For the text-containing cell, return its midpoint in (X, Y) coordinate format. 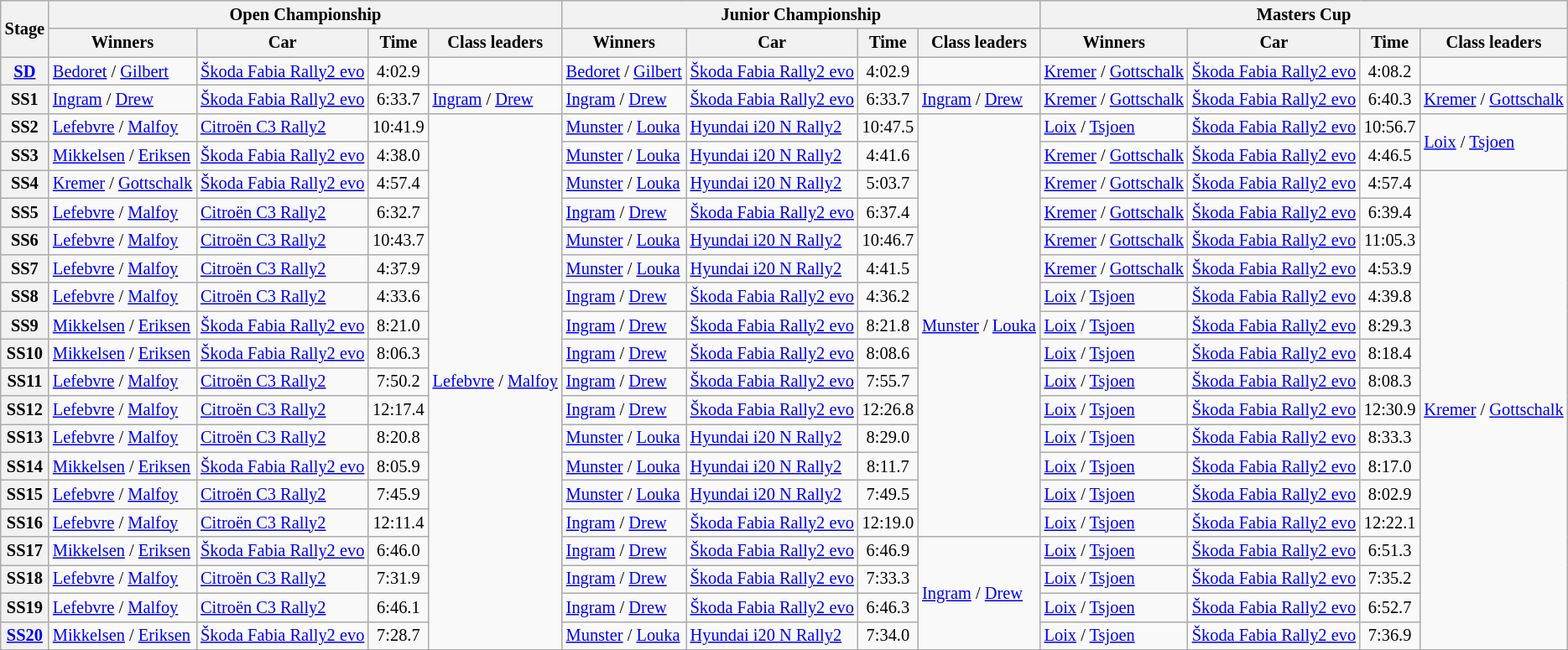
SS10 (25, 353)
SS2 (25, 127)
7:36.9 (1389, 636)
4:38.0 (398, 156)
SS9 (25, 325)
SS8 (25, 297)
6:46.9 (888, 551)
Masters Cup (1304, 14)
12:30.9 (1389, 410)
SS12 (25, 410)
4:33.6 (398, 297)
7:45.9 (398, 494)
SS4 (25, 184)
SS11 (25, 382)
6:51.3 (1389, 551)
6:46.3 (888, 607)
6:37.4 (888, 212)
10:43.7 (398, 241)
4:37.9 (398, 268)
10:46.7 (888, 241)
6:46.0 (398, 551)
12:11.4 (398, 523)
Stage (25, 29)
6:40.3 (1389, 99)
8:29.3 (1389, 325)
8:11.7 (888, 466)
SS13 (25, 438)
Open Championship (305, 14)
4:46.5 (1389, 156)
8:05.9 (398, 466)
SS6 (25, 241)
8:18.4 (1389, 353)
SS20 (25, 636)
8:06.3 (398, 353)
SS19 (25, 607)
8:08.3 (1389, 382)
SD (25, 71)
8:08.6 (888, 353)
12:17.4 (398, 410)
Junior Championship (801, 14)
6:46.1 (398, 607)
5:03.7 (888, 184)
11:05.3 (1389, 241)
8:21.0 (398, 325)
8:33.3 (1389, 438)
7:55.7 (888, 382)
7:31.9 (398, 579)
8:17.0 (1389, 466)
10:56.7 (1389, 127)
10:41.9 (398, 127)
SS17 (25, 551)
12:22.1 (1389, 523)
7:33.3 (888, 579)
8:21.8 (888, 325)
SS1 (25, 99)
7:50.2 (398, 382)
7:28.7 (398, 636)
8:29.0 (888, 438)
4:53.9 (1389, 268)
SS3 (25, 156)
6:52.7 (1389, 607)
SS5 (25, 212)
6:32.7 (398, 212)
4:36.2 (888, 297)
SS15 (25, 494)
SS7 (25, 268)
SS18 (25, 579)
12:19.0 (888, 523)
7:34.0 (888, 636)
8:02.9 (1389, 494)
4:39.8 (1389, 297)
SS14 (25, 466)
12:26.8 (888, 410)
8:20.8 (398, 438)
10:47.5 (888, 127)
7:49.5 (888, 494)
7:35.2 (1389, 579)
4:08.2 (1389, 71)
6:39.4 (1389, 212)
SS16 (25, 523)
4:41.6 (888, 156)
4:41.5 (888, 268)
